For the text-containing cell, return its midpoint in (X, Y) coordinate format. 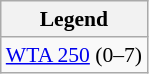
Legend (74, 19)
WTA 250 (0–7) (74, 55)
